Extract the [x, y] coordinate from the center of the cell holding the provided text.  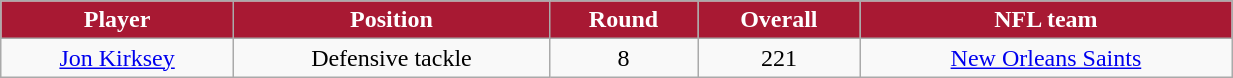
NFL team [1046, 20]
Round [623, 20]
New Orleans Saints [1046, 58]
Jon Kirksey [118, 58]
8 [623, 58]
Player [118, 20]
Position [391, 20]
Defensive tackle [391, 58]
Overall [780, 20]
221 [780, 58]
